Find where the given text appears and provide that cell's center as [x, y] coordinate. 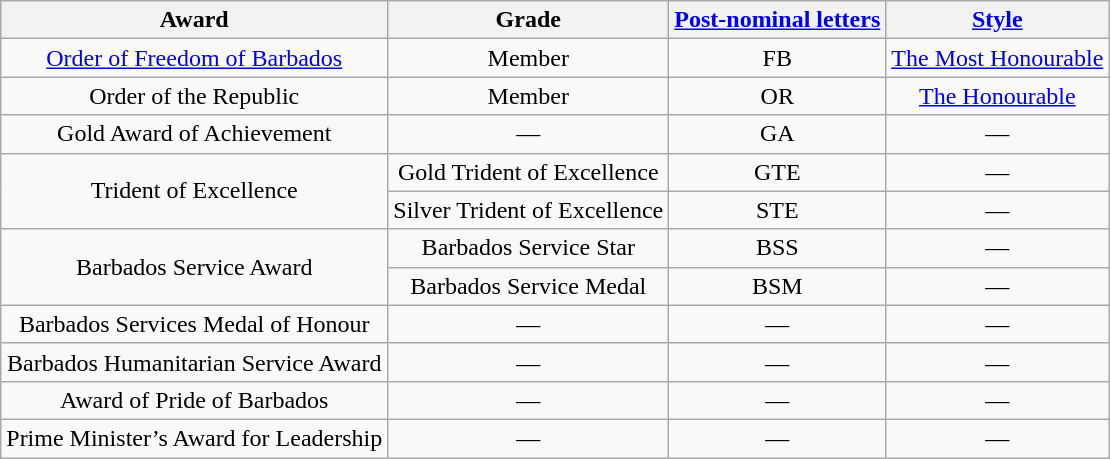
OR [778, 96]
STE [778, 210]
BSS [778, 248]
Barbados Services Medal of Honour [194, 324]
BSM [778, 286]
Order of the Republic [194, 96]
Award [194, 20]
Gold Trident of Excellence [528, 172]
Grade [528, 20]
Barbados Service Star [528, 248]
The Most Honourable [998, 58]
Barbados Service Award [194, 267]
GA [778, 134]
Barbados Service Medal [528, 286]
The Honourable [998, 96]
Style [998, 20]
GTE [778, 172]
Post-nominal letters [778, 20]
Prime Minister’s Award for Leadership [194, 438]
Barbados Humanitarian Service Award [194, 362]
Gold Award of Achievement [194, 134]
Award of Pride of Barbados [194, 400]
Order of Freedom of Barbados [194, 58]
Silver Trident of Excellence [528, 210]
FB [778, 58]
Trident of Excellence [194, 191]
